Identify which cell holds the provided text, then report its (X, Y) central coordinate. 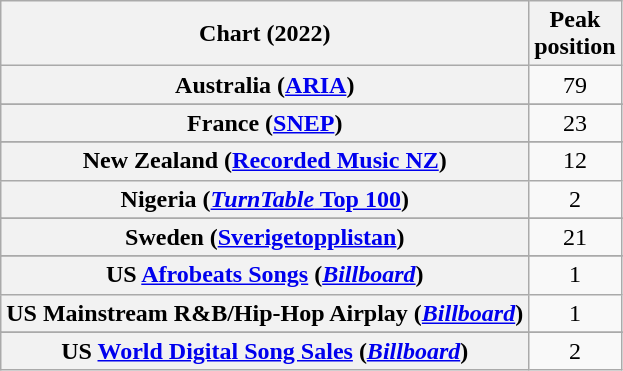
79 (575, 85)
Nigeria (TurnTable Top 100) (265, 199)
Peakposition (575, 34)
France (SNEP) (265, 123)
12 (575, 161)
US World Digital Song Sales (Billboard) (265, 351)
Chart (2022) (265, 34)
US Mainstream R&B/Hip-Hop Airplay (Billboard) (265, 313)
Australia (ARIA) (265, 85)
23 (575, 123)
US Afrobeats Songs (Billboard) (265, 275)
21 (575, 237)
New Zealand (Recorded Music NZ) (265, 161)
Sweden (Sverigetopplistan) (265, 237)
